Return (x, y) of the center of cell containing provided text 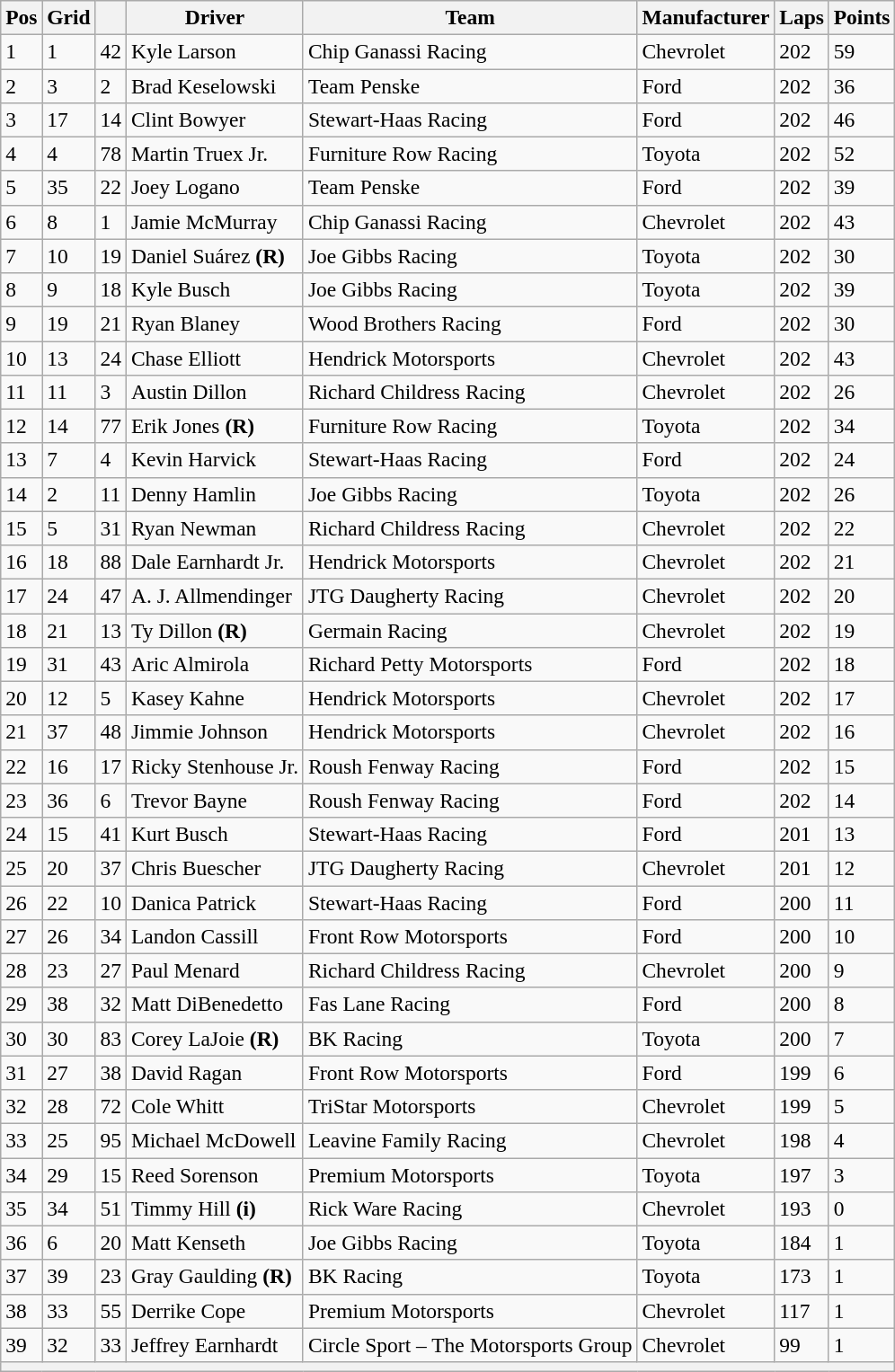
Kyle Busch (214, 289)
95 (111, 1140)
Jimmie Johnson (214, 732)
Dale Earnhardt Jr. (214, 562)
Aric Almirola (214, 664)
48 (111, 732)
Ryan Newman (214, 528)
Corey LaJoie (R) (214, 1039)
78 (111, 154)
Danica Patrick (214, 902)
Brad Keselowski (214, 85)
184 (802, 1243)
Ricky Stenhouse Jr. (214, 766)
Paul Menard (214, 970)
Matt DiBenedetto (214, 1005)
Joey Logano (214, 188)
Kurt Busch (214, 834)
Leavine Family Racing (470, 1140)
Kyle Larson (214, 51)
Timmy Hill (i) (214, 1208)
Grid (68, 17)
Landon Cassill (214, 936)
99 (802, 1345)
55 (111, 1311)
Reed Sorenson (214, 1174)
Ryan Blaney (214, 323)
47 (111, 596)
46 (862, 119)
Martin Truex Jr. (214, 154)
Germain Racing (470, 630)
42 (111, 51)
Trevor Bayne (214, 801)
Denny Hamlin (214, 494)
Pos (22, 17)
52 (862, 154)
197 (802, 1174)
Michael McDowell (214, 1140)
193 (802, 1208)
Chris Buescher (214, 868)
Kasey Kahne (214, 698)
72 (111, 1106)
Daniel Suárez (R) (214, 256)
198 (802, 1140)
Erik Jones (R) (214, 426)
Manufacturer (706, 17)
Clint Bowyer (214, 119)
88 (111, 562)
Gray Gaulding (R) (214, 1277)
Richard Petty Motorsports (470, 664)
Jeffrey Earnhardt (214, 1345)
59 (862, 51)
Points (862, 17)
173 (802, 1277)
77 (111, 426)
Laps (802, 17)
Wood Brothers Racing (470, 323)
Matt Kenseth (214, 1243)
TriStar Motorsports (470, 1106)
117 (802, 1311)
Kevin Harvick (214, 460)
Jamie McMurray (214, 222)
Austin Dillon (214, 392)
A. J. Allmendinger (214, 596)
Team (470, 17)
Circle Sport – The Motorsports Group (470, 1345)
Cole Whitt (214, 1106)
David Ragan (214, 1073)
Rick Ware Racing (470, 1208)
Chase Elliott (214, 358)
51 (111, 1208)
Ty Dillon (R) (214, 630)
Derrike Cope (214, 1311)
0 (862, 1208)
41 (111, 834)
Fas Lane Racing (470, 1005)
83 (111, 1039)
Driver (214, 17)
